Search for the cell housing the specified text and yield its [x, y] center coordinate. 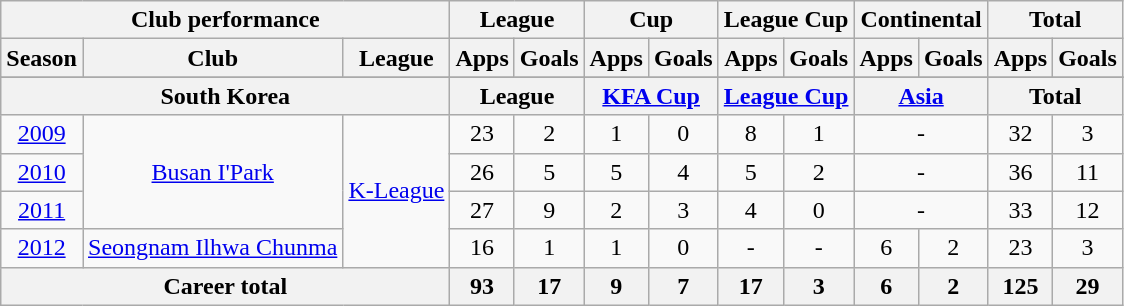
2009 [42, 134]
26 [482, 172]
Season [42, 58]
Club [212, 58]
33 [1020, 210]
Cup [651, 20]
Career total [226, 286]
Busan I'Park [212, 172]
South Korea [226, 96]
11 [1088, 172]
29 [1088, 286]
125 [1020, 286]
2012 [42, 248]
27 [482, 210]
2011 [42, 210]
8 [750, 134]
K-League [396, 191]
Continental [921, 20]
16 [482, 248]
Asia [921, 96]
12 [1088, 210]
KFA Cup [651, 96]
93 [482, 286]
7 [683, 286]
Seongnam Ilhwa Chunma [212, 248]
32 [1020, 134]
36 [1020, 172]
Club performance [226, 20]
2010 [42, 172]
